Determine the [x, y] coordinate at the center of the cell enclosing the given text.  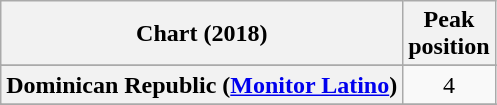
4 [449, 85]
Dominican Republic (Monitor Latino) [202, 85]
Chart (2018) [202, 34]
Peakposition [449, 34]
